For the text-containing cell, return its midpoint in [X, Y] coordinate format. 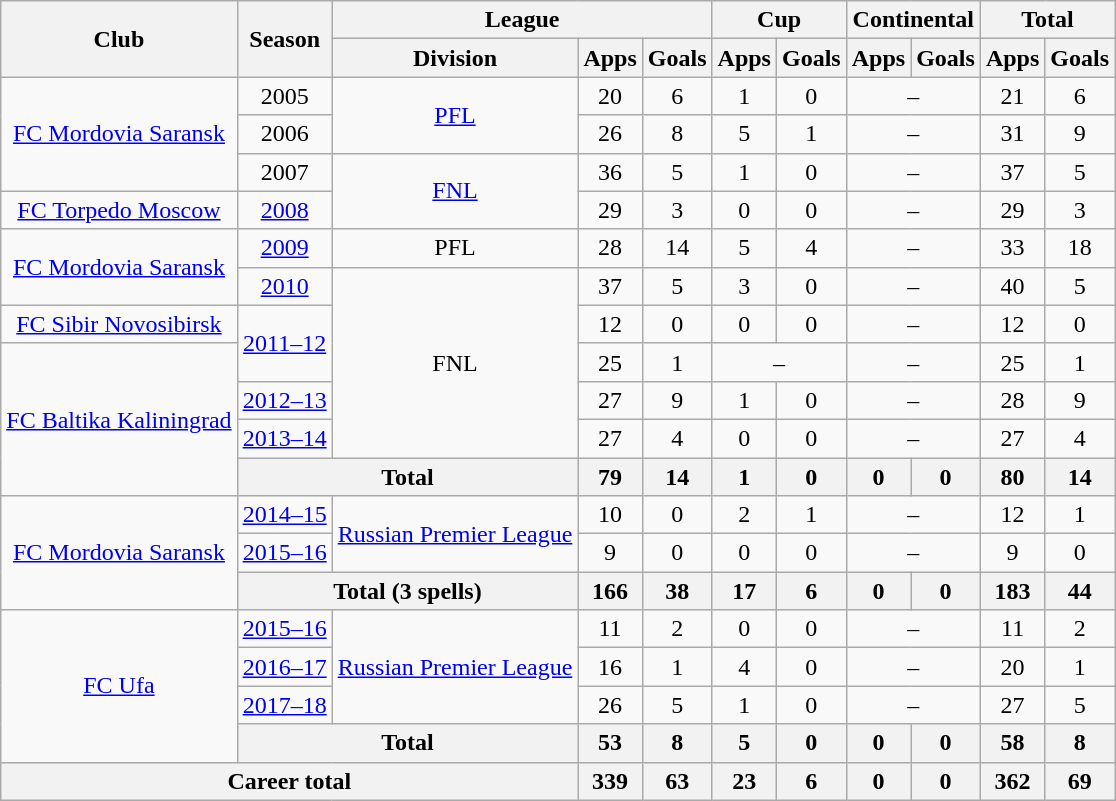
2013–14 [284, 438]
69 [1080, 781]
23 [744, 781]
Career total [290, 781]
2011–12 [284, 343]
2006 [284, 134]
44 [1080, 591]
18 [1080, 248]
FC Sibir Novosibirsk [119, 324]
63 [677, 781]
17 [744, 591]
38 [677, 591]
2009 [284, 248]
FC Torpedo Moscow [119, 210]
2010 [284, 286]
58 [1012, 743]
2007 [284, 172]
40 [1012, 286]
FC Ufa [119, 686]
Continental [913, 20]
166 [610, 591]
362 [1012, 781]
33 [1012, 248]
339 [610, 781]
League [522, 20]
53 [610, 743]
21 [1012, 96]
Cup [779, 20]
31 [1012, 134]
Club [119, 39]
2014–15 [284, 515]
2012–13 [284, 400]
16 [610, 667]
Season [284, 39]
36 [610, 172]
2016–17 [284, 667]
2008 [284, 210]
Total (3 spells) [408, 591]
FC Baltika Kaliningrad [119, 419]
2017–18 [284, 705]
183 [1012, 591]
Division [455, 58]
2005 [284, 96]
79 [610, 477]
10 [610, 515]
80 [1012, 477]
